Capture the cell that displays the provided text and extract its [X, Y] central coordinate. 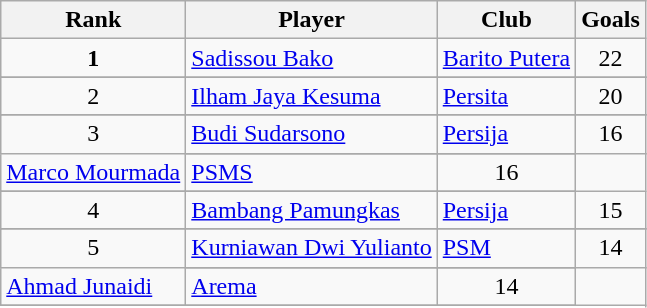
Player [312, 20]
3 [94, 134]
PSMS [312, 172]
PSM [506, 248]
Sadissou Bako [312, 58]
20 [611, 96]
1 [94, 58]
Arema [312, 286]
Barito Putera [506, 58]
Rank [94, 20]
22 [611, 58]
5 [94, 248]
Ahmad Junaidi [94, 286]
Ilham Jaya Kesuma [312, 96]
2 [94, 96]
15 [611, 210]
4 [94, 210]
Marco Mourmada [94, 172]
Goals [611, 20]
Kurniawan Dwi Yulianto [312, 248]
Persita [506, 96]
Budi Sudarsono [312, 134]
Bambang Pamungkas [312, 210]
Club [506, 20]
